Detect which cell encompasses the target text, then output its [X, Y] center coordinate. 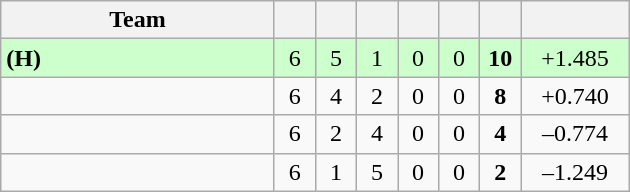
(H) [138, 58]
8 [500, 96]
Team [138, 20]
–0.774 [576, 134]
+1.485 [576, 58]
10 [500, 58]
+0.740 [576, 96]
–1.249 [576, 172]
